Return the [x, y] coordinate for the center point of the cell that contains the specified text.  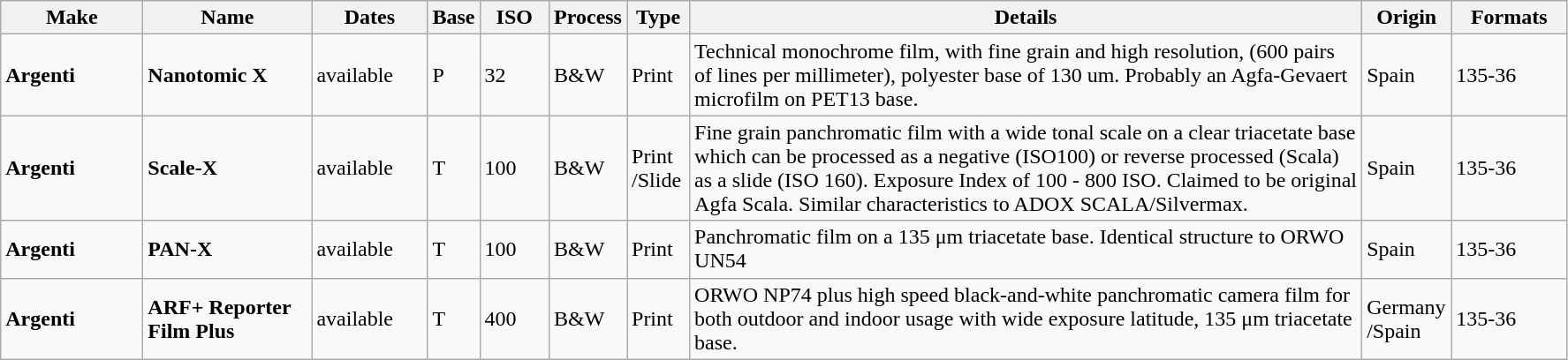
ARF+ Reporter Film Plus [228, 319]
Formats [1509, 18]
Germany /Spain [1406, 319]
Name [228, 18]
Make [72, 18]
Details [1026, 18]
P [454, 75]
Nanotomic X [228, 75]
Origin [1406, 18]
ISO [514, 18]
Print /Slide [659, 168]
PAN-X [228, 249]
Scale-X [228, 168]
Panchromatic film on a 135 μm triacetate base. Identical structure to ORWO UN54 [1026, 249]
Base [454, 18]
Process [588, 18]
Dates [369, 18]
Type [659, 18]
400 [514, 319]
32 [514, 75]
